Find where the given text appears and provide that cell's center as [X, Y] coordinate. 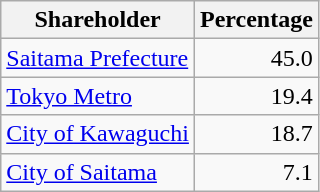
19.4 [256, 96]
Shareholder [98, 20]
Saitama Prefecture [98, 58]
45.0 [256, 58]
Percentage [256, 20]
Tokyo Metro [98, 96]
City of Saitama [98, 172]
18.7 [256, 134]
City of Kawaguchi [98, 134]
7.1 [256, 172]
